Search for the cell housing the specified text and yield its (X, Y) center coordinate. 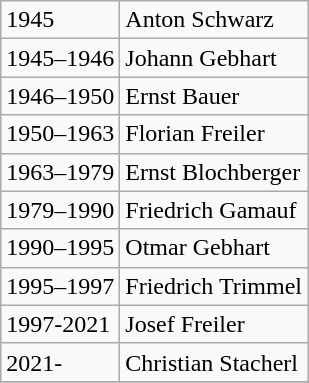
Christian Stacherl (214, 362)
1995–1997 (60, 286)
1945 (60, 20)
Florian Freiler (214, 134)
1950–1963 (60, 134)
1946–1950 (60, 96)
Ernst Blochberger (214, 172)
Johann Gebhart (214, 58)
Anton Schwarz (214, 20)
Ernst Bauer (214, 96)
1997-2021 (60, 324)
Friedrich Gamauf (214, 210)
Friedrich Trimmel (214, 286)
1979–1990 (60, 210)
Otmar Gebhart (214, 248)
1990–1995 (60, 248)
1963–1979 (60, 172)
2021- (60, 362)
1945–1946 (60, 58)
Josef Freiler (214, 324)
